Return the (X, Y) coordinate for the center point of the cell that contains the specified text.  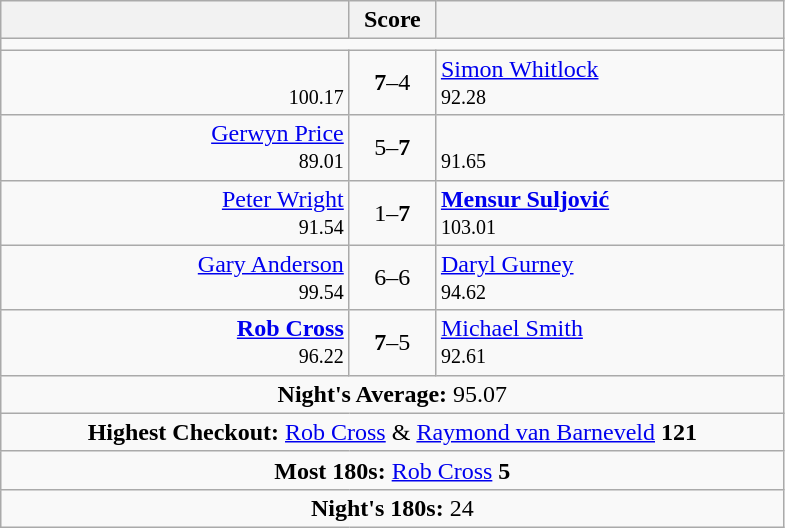
Score (392, 20)
Highest Checkout: Rob Cross & Raymond van Barneveld 121 (392, 432)
Night's 180s: 24 (392, 508)
Mensur Suljović 103.01 (610, 212)
Rob Cross 96.22 (176, 342)
Gary Anderson 99.54 (176, 278)
Most 180s: Rob Cross 5 (392, 470)
Simon Whitlock 92.28 (610, 82)
1–7 (392, 212)
Daryl Gurney 94.62 (610, 278)
5–7 (392, 148)
7–4 (392, 82)
6–6 (392, 278)
100.17 (176, 82)
91.65 (610, 148)
7–5 (392, 342)
Night's Average: 95.07 (392, 394)
Peter Wright 91.54 (176, 212)
Michael Smith 92.61 (610, 342)
Gerwyn Price 89.01 (176, 148)
